For the text-containing cell, return its midpoint in [X, Y] coordinate format. 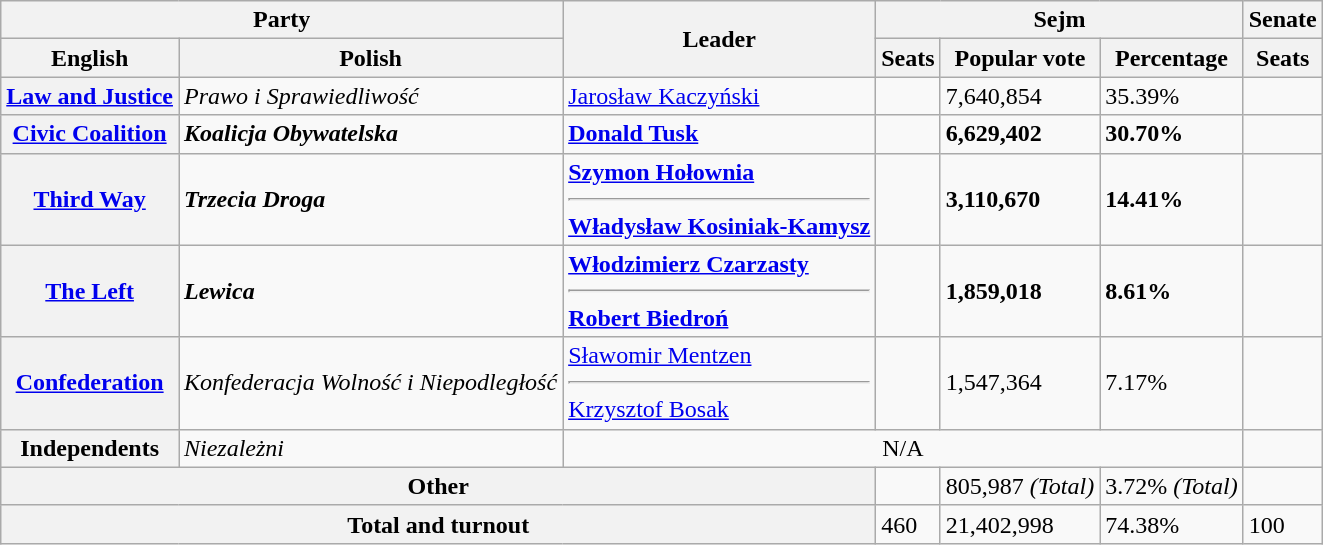
Niezależni [370, 448]
Sejm [1060, 20]
Włodzimierz CzarzastyRobert Biedroń [720, 291]
Popular vote [1020, 58]
100 [1282, 524]
30.70% [1172, 134]
Szymon HołowniaWładysław Kosiniak-Kamysz [720, 199]
21,402,998 [1020, 524]
3,110,670 [1020, 199]
Donald Tusk [720, 134]
Jarosław Kaczyński [720, 96]
3.72% (Total) [1172, 486]
English [90, 58]
Confederation [90, 383]
460 [908, 524]
Koalicja Obywatelska [370, 134]
Civic Coalition [90, 134]
35.39% [1172, 96]
805,987 (Total) [1020, 486]
8.61% [1172, 291]
Trzecia Droga [370, 199]
Prawo i Sprawiedliwość [370, 96]
1,859,018 [1020, 291]
Third Way [90, 199]
Total and turnout [438, 524]
74.38% [1172, 524]
Law and Justice [90, 96]
Party [282, 20]
Konfederacja Wolność i Niepodległość [370, 383]
6,629,402 [1020, 134]
Lewica [370, 291]
7,640,854 [1020, 96]
Percentage [1172, 58]
N/A [904, 448]
14.41% [1172, 199]
Independents [90, 448]
7.17% [1172, 383]
Leader [720, 39]
Polish [370, 58]
The Left [90, 291]
Other [438, 486]
Senate [1282, 20]
1,547,364 [1020, 383]
Sławomir MentzenKrzysztof Bosak [720, 383]
